Return (X, Y) of the center of cell containing provided text 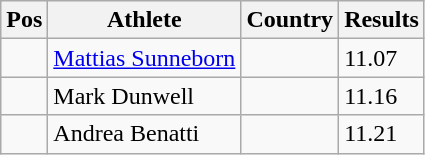
11.07 (382, 58)
11.21 (382, 134)
Pos (24, 20)
Country (290, 20)
Andrea Benatti (144, 134)
11.16 (382, 96)
Mark Dunwell (144, 96)
Mattias Sunneborn (144, 58)
Results (382, 20)
Athlete (144, 20)
